Locate the cell with the specified text and output its (X, Y) center coordinate. 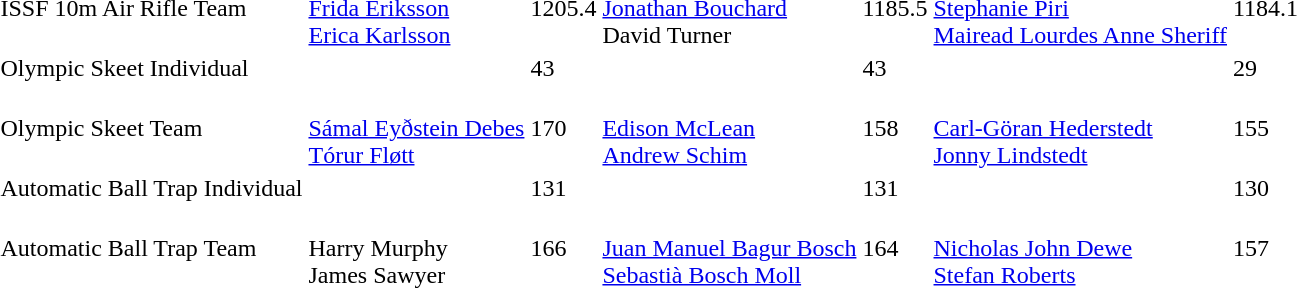
Sámal Eyðstein DebesTórur Fløtt (416, 128)
Edison McLeanAndrew Schim (730, 128)
158 (895, 128)
Carl-Göran HederstedtJonny Lindstedt (1080, 128)
170 (564, 128)
